Search for the cell housing the specified text and yield its (x, y) center coordinate. 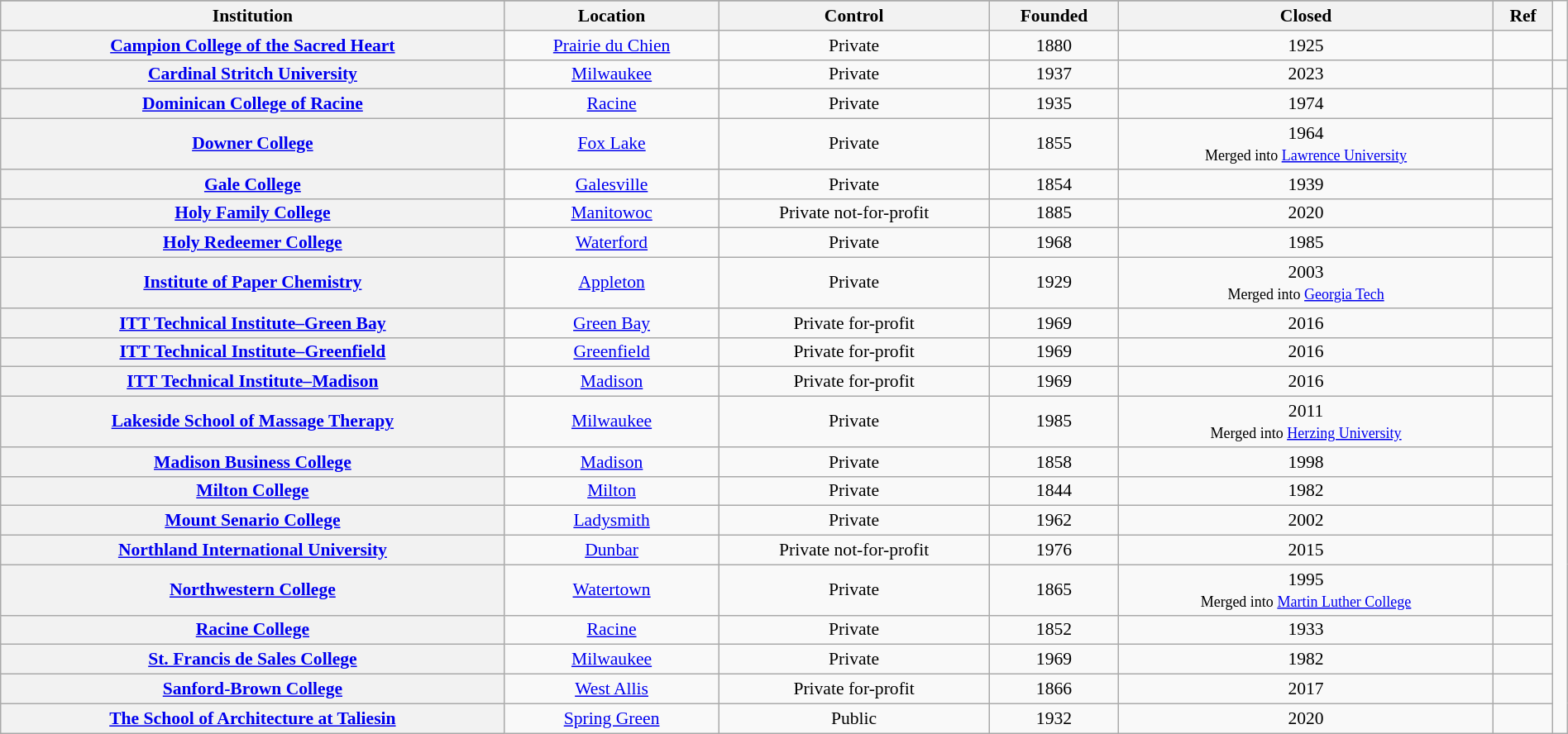
Campion College of the Sacred Heart (253, 45)
Appleton (612, 283)
St. Francis de Sales College (253, 660)
Location (612, 16)
Holy Redeemer College (253, 243)
Racine College (253, 630)
Sanford-Brown College (253, 689)
1998 (1306, 462)
1995Merged into Martin Luther College (1306, 590)
Watertown (612, 590)
Public (853, 718)
1854 (1054, 184)
1935 (1054, 104)
Milton (612, 491)
Gale College (253, 184)
2003Merged into Georgia Tech (1306, 283)
1964Merged into Lawrence University (1306, 144)
Fox Lake (612, 144)
1976 (1054, 550)
Madison Business College (253, 462)
1962 (1054, 521)
Galesville (612, 184)
Prairie du Chien (612, 45)
ITT Technical Institute–Greenfield (253, 352)
Cardinal Stritch University (253, 74)
Milton College (253, 491)
The School of Architecture at Taliesin (253, 718)
1929 (1054, 283)
1933 (1306, 630)
Manitowoc (612, 213)
2015 (1306, 550)
Ref (1523, 16)
West Allis (612, 689)
1852 (1054, 630)
1855 (1054, 144)
1937 (1054, 74)
1968 (1054, 243)
1932 (1054, 718)
Waterford (612, 243)
2023 (1306, 74)
1858 (1054, 462)
Northwestern College (253, 590)
Control (853, 16)
Spring Green (612, 718)
Dunbar (612, 550)
1880 (1054, 45)
Mount Senario College (253, 521)
Institution (253, 16)
Lakeside School of Massage Therapy (253, 422)
1844 (1054, 491)
Ladysmith (612, 521)
Downer College (253, 144)
Dominican College of Racine (253, 104)
1939 (1306, 184)
Northland International University (253, 550)
Holy Family College (253, 213)
Closed (1306, 16)
1974 (1306, 104)
2002 (1306, 521)
ITT Technical Institute–Green Bay (253, 323)
2011Merged into Herzing University (1306, 422)
2017 (1306, 689)
Greenfield (612, 352)
1866 (1054, 689)
1885 (1054, 213)
1865 (1054, 590)
Green Bay (612, 323)
Institute of Paper Chemistry (253, 283)
1925 (1306, 45)
ITT Technical Institute–Madison (253, 382)
Founded (1054, 16)
